Locate the cell with the specified text and output its (X, Y) center coordinate. 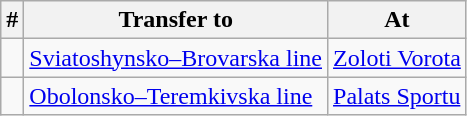
Zoloti Vorota (398, 58)
Transfer to (176, 20)
Obolonsko–Teremkivska line (176, 96)
At (398, 20)
Palats Sportu (398, 96)
Sviatoshynsko–Brovarska line (176, 58)
# (12, 20)
